Provide the (x, y) coordinate of the cell's center where the given text is located.  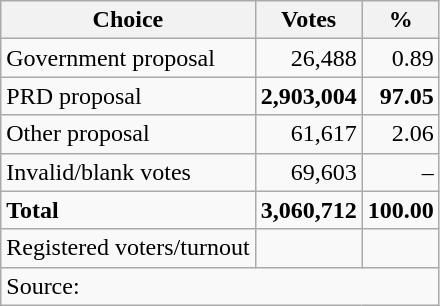
Invalid/blank votes (128, 172)
PRD proposal (128, 96)
% (400, 20)
Source: (220, 286)
2.06 (400, 134)
2,903,004 (308, 96)
61,617 (308, 134)
Registered voters/turnout (128, 248)
Total (128, 210)
26,488 (308, 58)
3,060,712 (308, 210)
100.00 (400, 210)
69,603 (308, 172)
Government proposal (128, 58)
97.05 (400, 96)
Other proposal (128, 134)
Votes (308, 20)
– (400, 172)
Choice (128, 20)
0.89 (400, 58)
